Determine the [X, Y] coordinate at the center of the cell enclosing the given text.  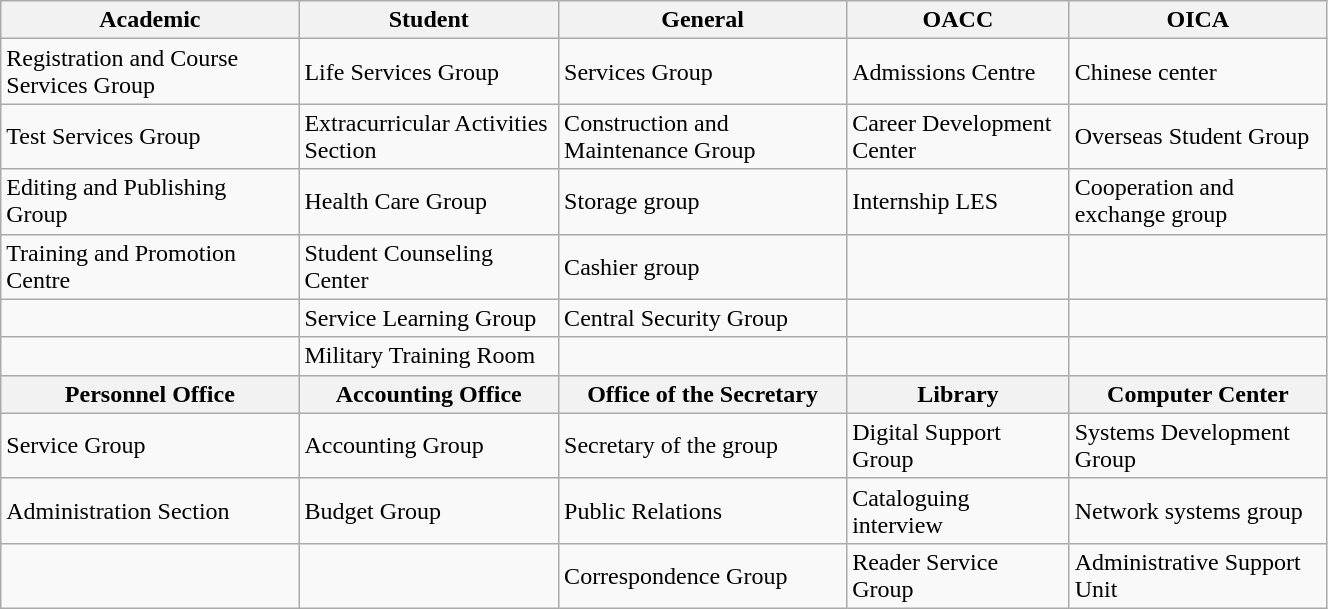
Personnel Office [150, 394]
Office of the Secretary [703, 394]
Life Services Group [429, 72]
Student Counseling Center [429, 266]
Health Care Group [429, 202]
OICA [1198, 20]
Registration and Course Services Group [150, 72]
Editing and Publishing Group [150, 202]
Systems Development Group [1198, 446]
Central Security Group [703, 318]
Career Development Center [958, 136]
Digital Support Group [958, 446]
General [703, 20]
Service Group [150, 446]
Student [429, 20]
Reader Service Group [958, 576]
Computer Center [1198, 394]
Construction and Maintenance Group [703, 136]
Military Training Room [429, 356]
Public Relations [703, 510]
Internship LES [958, 202]
Test Services Group [150, 136]
Accounting Group [429, 446]
Storage group [703, 202]
Accounting Office [429, 394]
Cooperation and exchange group [1198, 202]
Administration Section [150, 510]
Service Learning Group [429, 318]
Correspondence Group [703, 576]
Extracurricular Activities Section [429, 136]
Academic [150, 20]
Secretary of the group [703, 446]
Services Group [703, 72]
Admissions Centre [958, 72]
Library [958, 394]
Network systems group [1198, 510]
Overseas Student Group [1198, 136]
OACC [958, 20]
Cataloguing interview [958, 510]
Administrative Support Unit [1198, 576]
Chinese center [1198, 72]
Training and Promotion Centre [150, 266]
Budget Group [429, 510]
Cashier group [703, 266]
